Return (X, Y) of the center of cell containing provided text 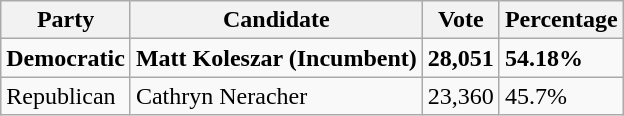
45.7% (561, 96)
23,360 (460, 96)
Candidate (276, 20)
Matt Koleszar (Incumbent) (276, 58)
Cathryn Neracher (276, 96)
Party (66, 20)
54.18% (561, 58)
Vote (460, 20)
Percentage (561, 20)
28,051 (460, 58)
Democratic (66, 58)
Republican (66, 96)
